Return the [x, y] coordinate for the center point of the cell that contains the specified text.  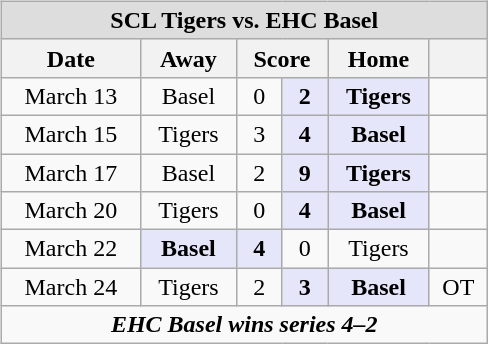
Date [70, 58]
Home [379, 58]
EHC Basel wins series 4–2 [244, 325]
March 24 [70, 287]
Away [188, 58]
Score [282, 58]
March 22 [70, 249]
March 17 [70, 173]
OT [458, 287]
9 [305, 173]
March 20 [70, 211]
March 13 [70, 96]
March 15 [70, 134]
SCL Tigers vs. EHC Basel [244, 20]
